Detect which cell encompasses the target text, then output its [x, y] center coordinate. 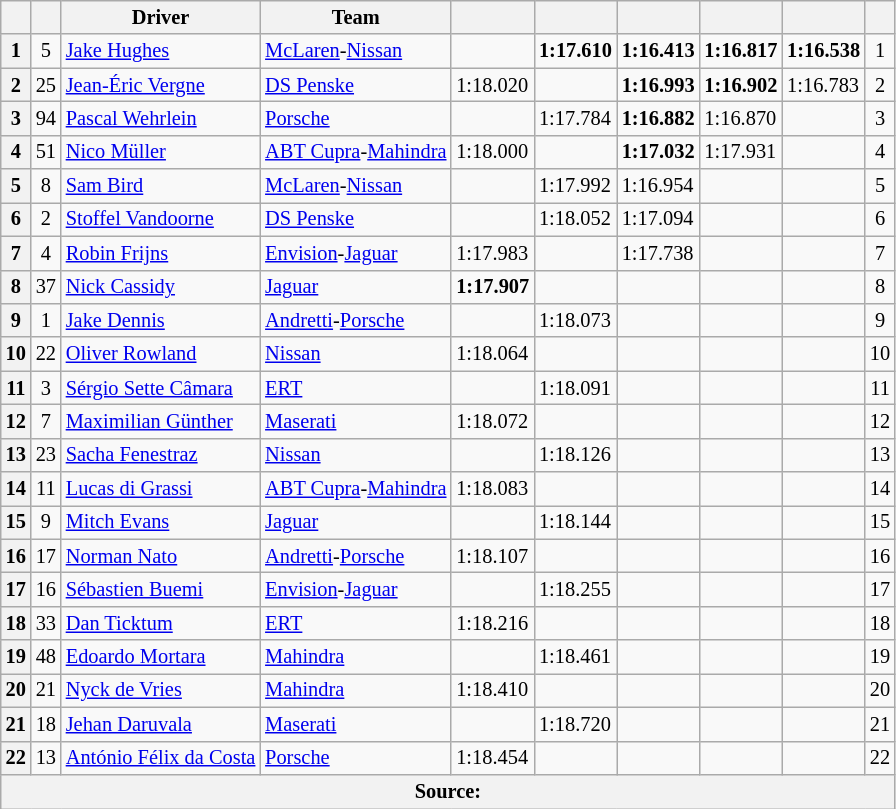
Stoffel Vandoorne [160, 219]
Sam Bird [160, 186]
1:18.083 [492, 489]
1:18.000 [492, 152]
1:18.020 [492, 85]
Jake Dennis [160, 320]
94 [46, 118]
Robin Frijns [160, 253]
1:18.461 [576, 657]
Jake Hughes [160, 51]
Sacha Fenestraz [160, 455]
Source: [448, 791]
Mitch Evans [160, 522]
1:18.144 [576, 522]
1:18.216 [492, 623]
1:16.993 [658, 85]
1:17.032 [658, 152]
23 [46, 455]
37 [46, 287]
Pascal Wehrlein [160, 118]
1:18.107 [492, 556]
1:18.720 [576, 724]
1:16.538 [824, 51]
Nico Müller [160, 152]
1:16.783 [824, 85]
1:18.410 [492, 690]
Norman Nato [160, 556]
1:18.126 [576, 455]
Nick Cassidy [160, 287]
Dan Ticktum [160, 623]
1:17.738 [658, 253]
1:18.091 [576, 388]
Edoardo Mortara [160, 657]
1:17.094 [658, 219]
1:17.983 [492, 253]
António Félix da Costa [160, 758]
Jehan Daruvala [160, 724]
1:18.052 [576, 219]
1:16.882 [658, 118]
Sébastien Buemi [160, 589]
Jean-Éric Vergne [160, 85]
1:18.255 [576, 589]
51 [46, 152]
33 [46, 623]
1:16.870 [742, 118]
1:18.072 [492, 421]
1:17.907 [492, 287]
1:16.413 [658, 51]
1:16.902 [742, 85]
48 [46, 657]
Team [356, 17]
1:16.817 [742, 51]
1:18.064 [492, 354]
1:17.931 [742, 152]
Maximilian Günther [160, 421]
Lucas di Grassi [160, 489]
1:18.454 [492, 758]
Nyck de Vries [160, 690]
Sérgio Sette Câmara [160, 388]
1:16.954 [658, 186]
1:17.992 [576, 186]
Oliver Rowland [160, 354]
1:18.073 [576, 320]
1:17.784 [576, 118]
25 [46, 85]
1:17.610 [576, 51]
Driver [160, 17]
